Search for the cell housing the specified text and yield its [X, Y] center coordinate. 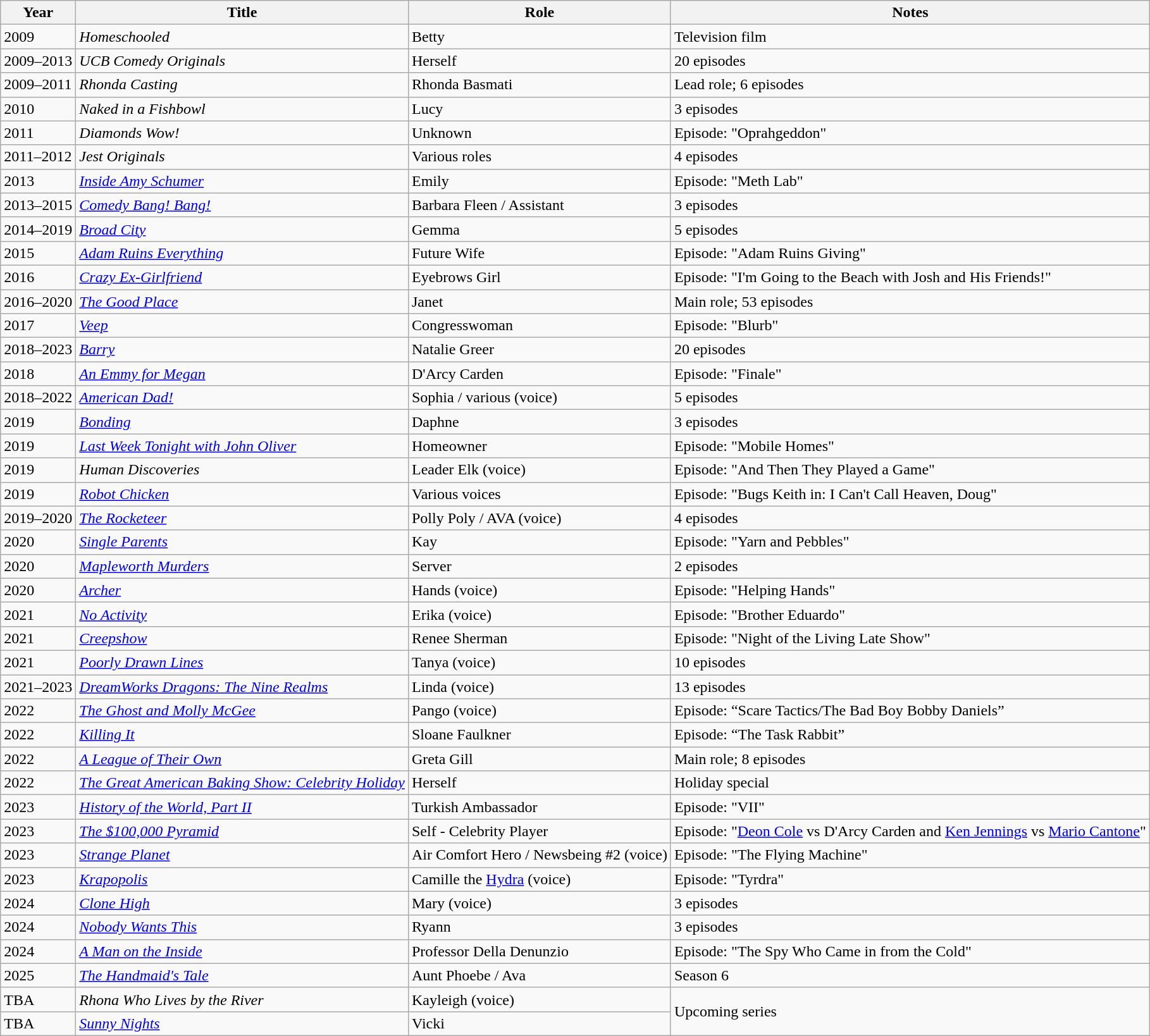
Nobody Wants This [242, 927]
Television film [910, 37]
2016 [38, 277]
Self - Celebrity Player [539, 831]
Various roles [539, 157]
Adam Ruins Everything [242, 253]
2009–2011 [38, 85]
Episode: "Bugs Keith in: I Can't Call Heaven, Doug" [910, 494]
Episode: "Finale" [910, 374]
Crazy Ex-Girlfriend [242, 277]
Single Parents [242, 542]
2018–2022 [38, 398]
Professor Della Denunzio [539, 951]
Episode: "The Flying Machine" [910, 855]
Mary (voice) [539, 903]
History of the World, Part II [242, 807]
Veep [242, 326]
Episode: "Meth Lab" [910, 181]
Unknown [539, 133]
Tanya (voice) [539, 662]
Broad City [242, 229]
Episode: "VII" [910, 807]
Betty [539, 37]
2017 [38, 326]
Rhona Who Lives by the River [242, 999]
2010 [38, 109]
13 episodes [910, 686]
2011–2012 [38, 157]
Camille the Hydra (voice) [539, 879]
Greta Gill [539, 759]
Main role; 53 episodes [910, 302]
Episode: "Tyrdra" [910, 879]
Barbara Fleen / Assistant [539, 205]
Leader Elk (voice) [539, 470]
Server [539, 566]
Mapleworth Murders [242, 566]
Role [539, 13]
Gemma [539, 229]
Emily [539, 181]
Turkish Ambassador [539, 807]
Notes [910, 13]
Episode: "Brother Eduardo" [910, 614]
The Handmaid's Tale [242, 975]
Strange Planet [242, 855]
2013–2015 [38, 205]
2014–2019 [38, 229]
Erika (voice) [539, 614]
Aunt Phoebe / Ava [539, 975]
Lead role; 6 episodes [910, 85]
Naked in a Fishbowl [242, 109]
Episode: “The Task Rabbit” [910, 735]
An Emmy for Megan [242, 374]
Lucy [539, 109]
Barry [242, 350]
Bonding [242, 422]
Diamonds Wow! [242, 133]
Robot Chicken [242, 494]
Episode: "Yarn and Pebbles" [910, 542]
Main role; 8 episodes [910, 759]
Sophia / various (voice) [539, 398]
Episode: "And Then They Played a Game" [910, 470]
Sunny Nights [242, 1023]
Sloane Faulkner [539, 735]
Renee Sherman [539, 638]
Rhonda Casting [242, 85]
2009 [38, 37]
10 episodes [910, 662]
DreamWorks Dragons: The Nine Realms [242, 686]
Ryann [539, 927]
Jest Originals [242, 157]
Hands (voice) [539, 590]
Season 6 [910, 975]
2021–2023 [38, 686]
The Great American Baking Show: Celebrity Holiday [242, 783]
Episode: "Night of the Living Late Show" [910, 638]
Year [38, 13]
Homeowner [539, 446]
2018–2023 [38, 350]
2019–2020 [38, 518]
Air Comfort Hero / Newsbeing #2 (voice) [539, 855]
Kayleigh (voice) [539, 999]
2011 [38, 133]
Rhonda Basmati [539, 85]
Creepshow [242, 638]
2015 [38, 253]
Comedy Bang! Bang! [242, 205]
Future Wife [539, 253]
2025 [38, 975]
Holiday special [910, 783]
Episode: "Helping Hands" [910, 590]
Episode: "Blurb" [910, 326]
Episode: “Scare Tactics/The Bad Boy Bobby Daniels” [910, 711]
Poorly Drawn Lines [242, 662]
Janet [539, 302]
Pango (voice) [539, 711]
Episode: "Oprahgeddon" [910, 133]
Daphne [539, 422]
The Good Place [242, 302]
The $100,000 Pyramid [242, 831]
A League of Their Own [242, 759]
The Ghost and Molly McGee [242, 711]
2009–2013 [38, 61]
A Man on the Inside [242, 951]
2 episodes [910, 566]
Congresswoman [539, 326]
Archer [242, 590]
2018 [38, 374]
Human Discoveries [242, 470]
2013 [38, 181]
Vicki [539, 1023]
American Dad! [242, 398]
Episode: "Deon Cole vs D'Arcy Carden and Ken Jennings vs Mario Cantone" [910, 831]
The Rocketeer [242, 518]
Various voices [539, 494]
Episode: "Adam Ruins Giving" [910, 253]
Clone High [242, 903]
Natalie Greer [539, 350]
2016–2020 [38, 302]
UCB Comedy Originals [242, 61]
Upcoming series [910, 1011]
Episode: "The Spy Who Came in from the Cold" [910, 951]
Homeschooled [242, 37]
Linda (voice) [539, 686]
Inside Amy Schumer [242, 181]
D'Arcy Carden [539, 374]
Krapopolis [242, 879]
Episode: "I'm Going to the Beach with Josh and His Friends!" [910, 277]
Polly Poly / AVA (voice) [539, 518]
Episode: "Mobile Homes" [910, 446]
Eyebrows Girl [539, 277]
Title [242, 13]
Kay [539, 542]
No Activity [242, 614]
Killing It [242, 735]
Last Week Tonight with John Oliver [242, 446]
